Search for the cell housing the specified text and yield its (x, y) center coordinate. 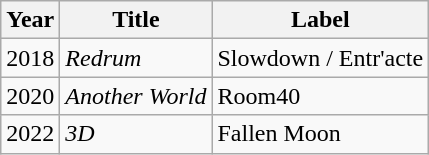
Slowdown / Entr'acte (320, 58)
2018 (30, 58)
2020 (30, 96)
Another World (136, 96)
Label (320, 20)
2022 (30, 134)
Year (30, 20)
Title (136, 20)
Redrum (136, 58)
3D (136, 134)
Room40 (320, 96)
Fallen Moon (320, 134)
